Provide the [X, Y] coordinate of the cell's center where the given text is located.  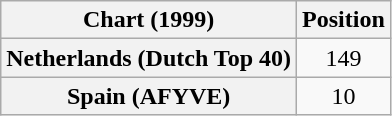
149 [344, 58]
Netherlands (Dutch Top 40) [149, 58]
10 [344, 96]
Spain (AFYVE) [149, 96]
Chart (1999) [149, 20]
Position [344, 20]
